Provide the [X, Y] coordinate of the cell's center where the given text is located.  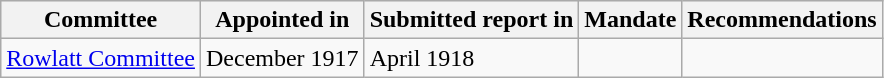
April 1918 [472, 58]
December 1917 [282, 58]
Mandate [630, 20]
Submitted report in [472, 20]
Rowlatt Committee [101, 58]
Appointed in [282, 20]
Committee [101, 20]
Recommendations [782, 20]
